Capture the cell that displays the provided text and extract its (X, Y) central coordinate. 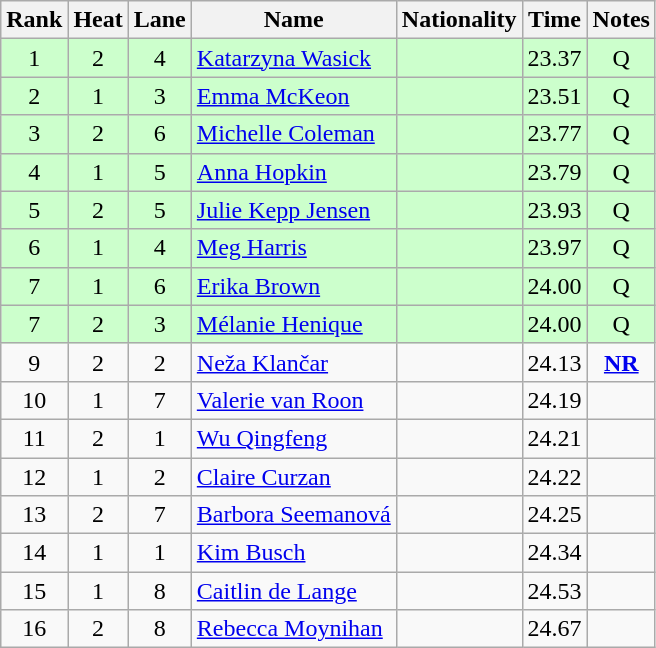
Nationality (459, 20)
Time (554, 20)
23.79 (554, 172)
Valerie van Roon (294, 400)
Mélanie Henique (294, 324)
Neža Klančar (294, 362)
Name (294, 20)
23.37 (554, 58)
11 (34, 438)
13 (34, 515)
Rebecca Moynihan (294, 629)
24.13 (554, 362)
Notes (621, 20)
Barbora Seemanová (294, 515)
Caitlin de Lange (294, 591)
Rank (34, 20)
12 (34, 477)
24.34 (554, 553)
Claire Curzan (294, 477)
Anna Hopkin (294, 172)
Meg Harris (294, 248)
24.25 (554, 515)
Wu Qingfeng (294, 438)
23.77 (554, 134)
24.67 (554, 629)
Julie Kepp Jensen (294, 210)
24.21 (554, 438)
NR (621, 362)
24.19 (554, 400)
Emma McKeon (294, 96)
Kim Busch (294, 553)
23.51 (554, 96)
Erika Brown (294, 286)
9 (34, 362)
Michelle Coleman (294, 134)
24.22 (554, 477)
16 (34, 629)
23.93 (554, 210)
Lane (160, 20)
15 (34, 591)
23.97 (554, 248)
14 (34, 553)
Heat (98, 20)
24.53 (554, 591)
Katarzyna Wasick (294, 58)
10 (34, 400)
